Return the [X, Y] coordinate for the center point of the cell that contains the specified text.  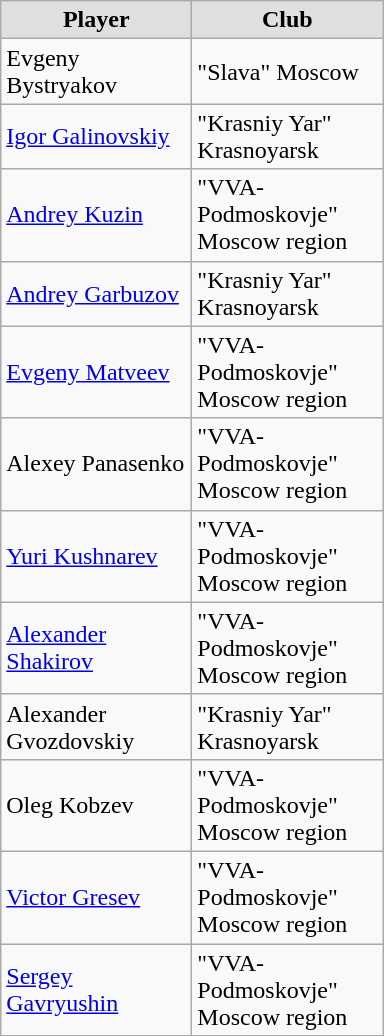
Evgeny Matveev [96, 372]
"Slava" Moscow [288, 72]
Alexey Panasenko [96, 464]
Sergey Gavryushin [96, 990]
Club [288, 20]
Alexander Gvozdovskiy [96, 726]
Oleg Kobzev [96, 805]
Alexander Shakirov [96, 648]
Andrey Kuzin [96, 215]
Evgeny Bystryakov [96, 72]
Igor Galinovskiy [96, 136]
Victor Gresev [96, 897]
Player [96, 20]
Yuri Kushnarev [96, 556]
Andrey Garbuzov [96, 294]
